From the cell containing the given text, extract its center point as [x, y] coordinate. 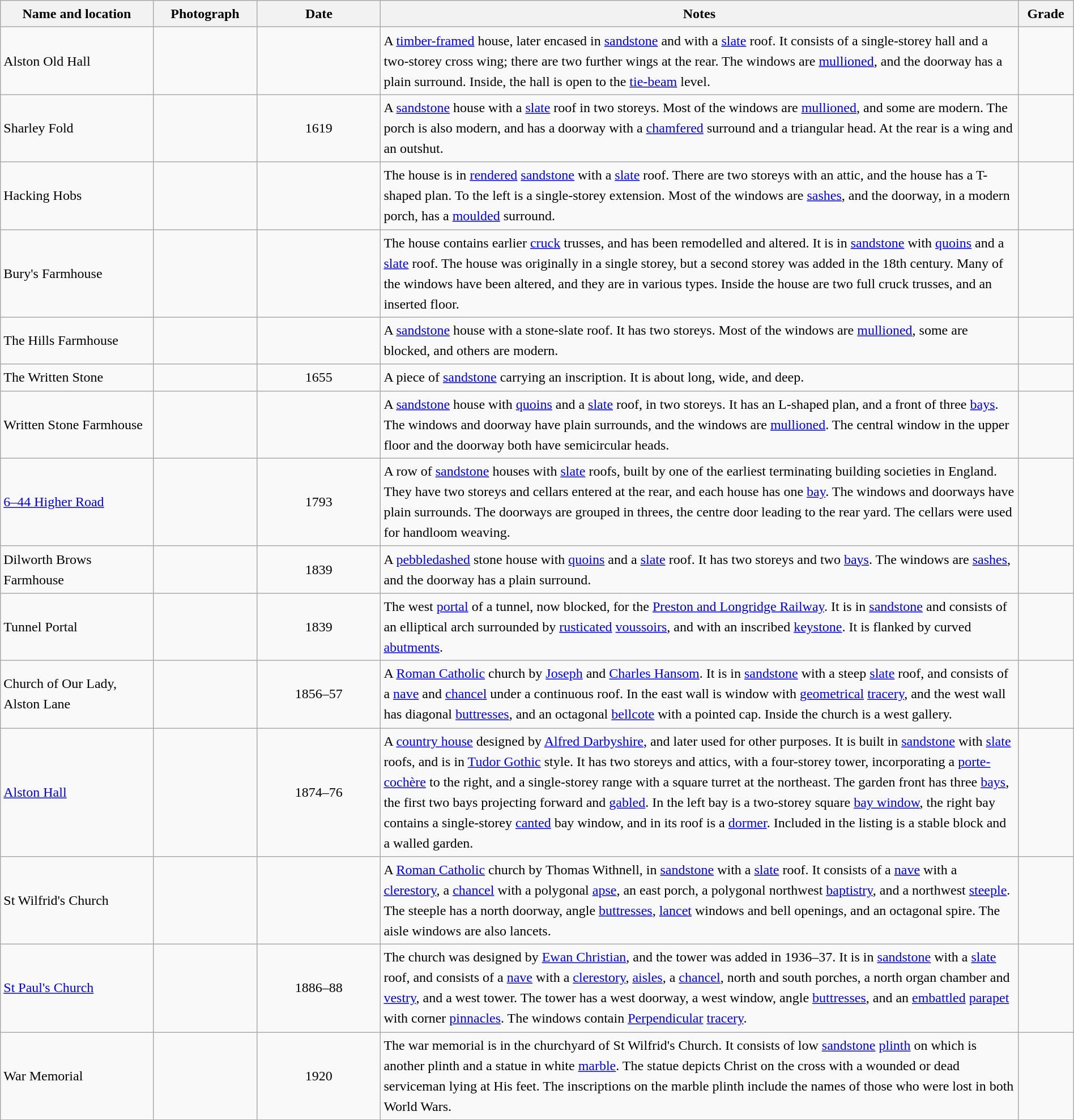
1793 [319, 502]
1619 [319, 128]
Alston Old Hall [77, 61]
Name and location [77, 14]
Date [319, 14]
Notes [699, 14]
Hacking Hobs [77, 196]
1920 [319, 1076]
The Written Stone [77, 377]
Photograph [205, 14]
6–44 Higher Road [77, 502]
1874–76 [319, 793]
Written Stone Farmhouse [77, 425]
St Paul's Church [77, 989]
Tunnel Portal [77, 626]
Grade [1046, 14]
Bury's Farmhouse [77, 273]
1886–88 [319, 989]
Church of Our Lady, Alston Lane [77, 694]
Dilworth Brows Farmhouse [77, 570]
Sharley Fold [77, 128]
St Wilfrid's Church [77, 900]
War Memorial [77, 1076]
A sandstone house with a stone-slate roof. It has two storeys. Most of the windows are mullioned, some are blocked, and others are modern. [699, 341]
A piece of sandstone carrying an inscription. It is about long, wide, and deep. [699, 377]
1655 [319, 377]
1856–57 [319, 694]
Alston Hall [77, 793]
The Hills Farmhouse [77, 341]
